Find where the given text appears and provide that cell's center as (X, Y) coordinate. 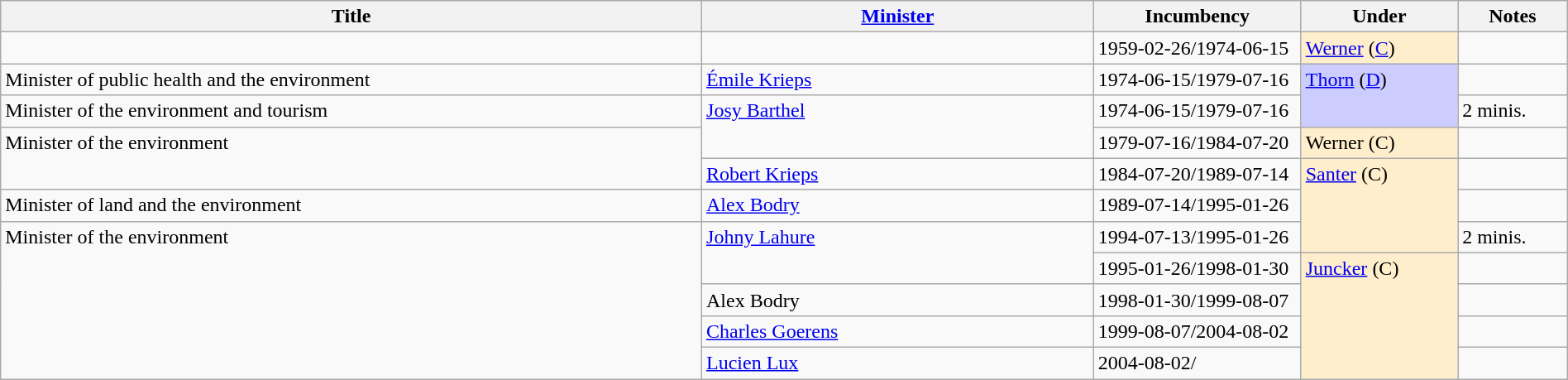
Charles Goerens (898, 331)
Minister (898, 17)
Lucien Lux (898, 363)
Under (1379, 17)
Thorn (D) (1379, 95)
Notes (1513, 17)
Robert Krieps (898, 174)
1999-08-07/2004-08-02 (1198, 331)
Minister of land and the environment (351, 205)
1989-07-14/1995-01-26 (1198, 205)
2004-08-02/ (1198, 363)
1994-07-13/1995-01-26 (1198, 237)
Minister of public health and the environment (351, 79)
1998-01-30/1999-08-07 (1198, 300)
Incumbency (1198, 17)
1995-01-26/1998-01-30 (1198, 268)
Johny Lahure (898, 253)
Juncker (C) (1379, 315)
1979-07-16/1984-07-20 (1198, 142)
Santer (C) (1379, 205)
1959-02-26/1974-06-15 (1198, 48)
Josy Barthel (898, 127)
1984-07-20/1989-07-14 (1198, 174)
Title (351, 17)
Minister of the environment and tourism (351, 111)
Émile Krieps (898, 79)
